Find where the given text appears and provide that cell's center as [X, Y] coordinate. 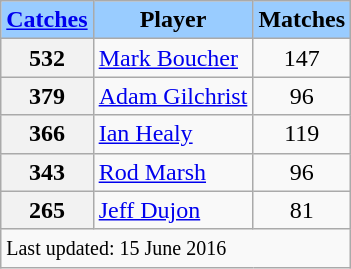
Catches [47, 20]
265 [47, 210]
Player [173, 20]
343 [47, 172]
81 [302, 210]
Matches [302, 20]
366 [47, 134]
Ian Healy [173, 134]
379 [47, 96]
532 [47, 58]
Mark Boucher [173, 58]
Jeff Dujon [173, 210]
Adam Gilchrist [173, 96]
147 [302, 58]
Last updated: 15 June 2016 [176, 248]
Rod Marsh [173, 172]
119 [302, 134]
